Detect which cell encompasses the target text, then output its (X, Y) center coordinate. 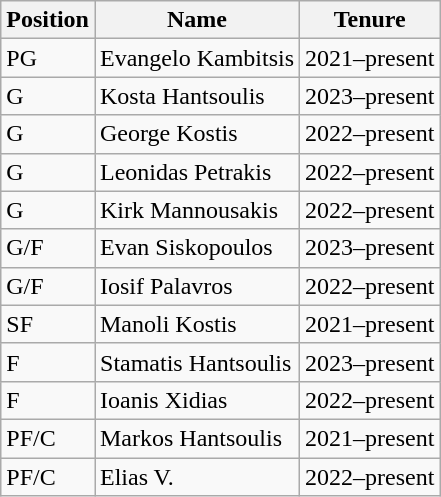
Position (48, 20)
Stamatis Hantsoulis (196, 362)
Iosif Palavros (196, 286)
SF (48, 324)
George Kostis (196, 134)
Markos Hantsoulis (196, 438)
Tenure (370, 20)
Evangelo Kambitsis (196, 58)
Kosta Hantsoulis (196, 96)
Leonidas Petrakis (196, 172)
Ioanis Xidias (196, 400)
PG (48, 58)
Evan Siskopoulos (196, 248)
Name (196, 20)
Elias V. (196, 477)
Kirk Mannousakis (196, 210)
Manoli Kostis (196, 324)
